Return [x, y] of the center of cell containing provided text 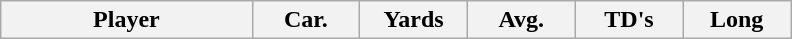
Long [737, 20]
Avg. [521, 20]
Yards [414, 20]
TD's [629, 20]
Car. [306, 20]
Player [126, 20]
